Extract the (X, Y) coordinate from the center of the cell holding the provided text.  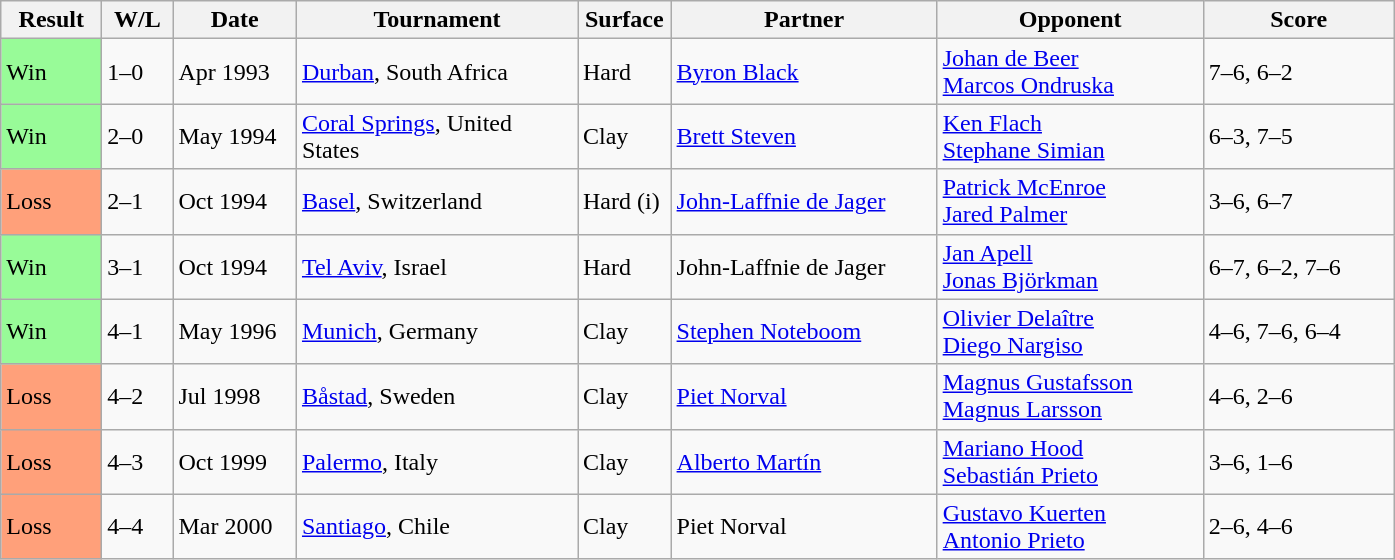
Palermo, Italy (436, 462)
Gustavo Kuerten Antonio Prieto (1070, 526)
Surface (625, 20)
4–3 (138, 462)
4–6, 2–6 (1298, 396)
Johan de Beer Marcos Ondruska (1070, 72)
Durban, South Africa (436, 72)
Result (52, 20)
Date (235, 20)
1–0 (138, 72)
Score (1298, 20)
Mariano Hood Sebastián Prieto (1070, 462)
7–6, 6–2 (1298, 72)
4–1 (138, 332)
Magnus Gustafsson Magnus Larsson (1070, 396)
Munich, Germany (436, 332)
6–7, 6–2, 7–6 (1298, 266)
Brett Steven (804, 136)
W/L (138, 20)
Opponent (1070, 20)
Jul 1998 (235, 396)
Coral Springs, United States (436, 136)
3–6, 6–7 (1298, 202)
3–6, 1–6 (1298, 462)
Jan Apell Jonas Björkman (1070, 266)
May 1996 (235, 332)
2–1 (138, 202)
4–2 (138, 396)
Partner (804, 20)
6–3, 7–5 (1298, 136)
Santiago, Chile (436, 526)
Hard (i) (625, 202)
Olivier Delaître Diego Nargiso (1070, 332)
Ken Flach Stephane Simian (1070, 136)
Tel Aviv, Israel (436, 266)
Patrick McEnroe Jared Palmer (1070, 202)
Båstad, Sweden (436, 396)
Oct 1999 (235, 462)
Apr 1993 (235, 72)
2–6, 4–6 (1298, 526)
4–6, 7–6, 6–4 (1298, 332)
Alberto Martín (804, 462)
Tournament (436, 20)
4–4 (138, 526)
Mar 2000 (235, 526)
Basel, Switzerland (436, 202)
May 1994 (235, 136)
Stephen Noteboom (804, 332)
2–0 (138, 136)
Byron Black (804, 72)
3–1 (138, 266)
